Output the [x, y] coordinate of the center of the cell containing the given text.  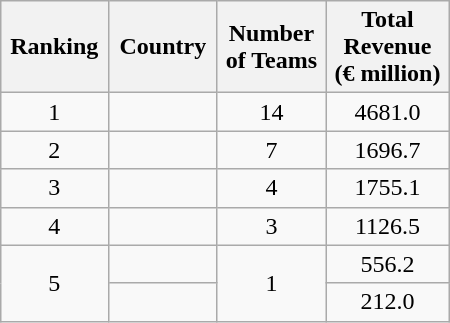
Total Revenue(€ million) [388, 47]
Country [164, 47]
Ranking [54, 47]
1755.1 [388, 188]
5 [54, 283]
212.0 [388, 302]
7 [272, 150]
556.2 [388, 264]
2 [54, 150]
4681.0 [388, 112]
14 [272, 112]
1696.7 [388, 150]
Number of Teams [272, 47]
1126.5 [388, 226]
